For the text-containing cell, return its midpoint in (X, Y) coordinate format. 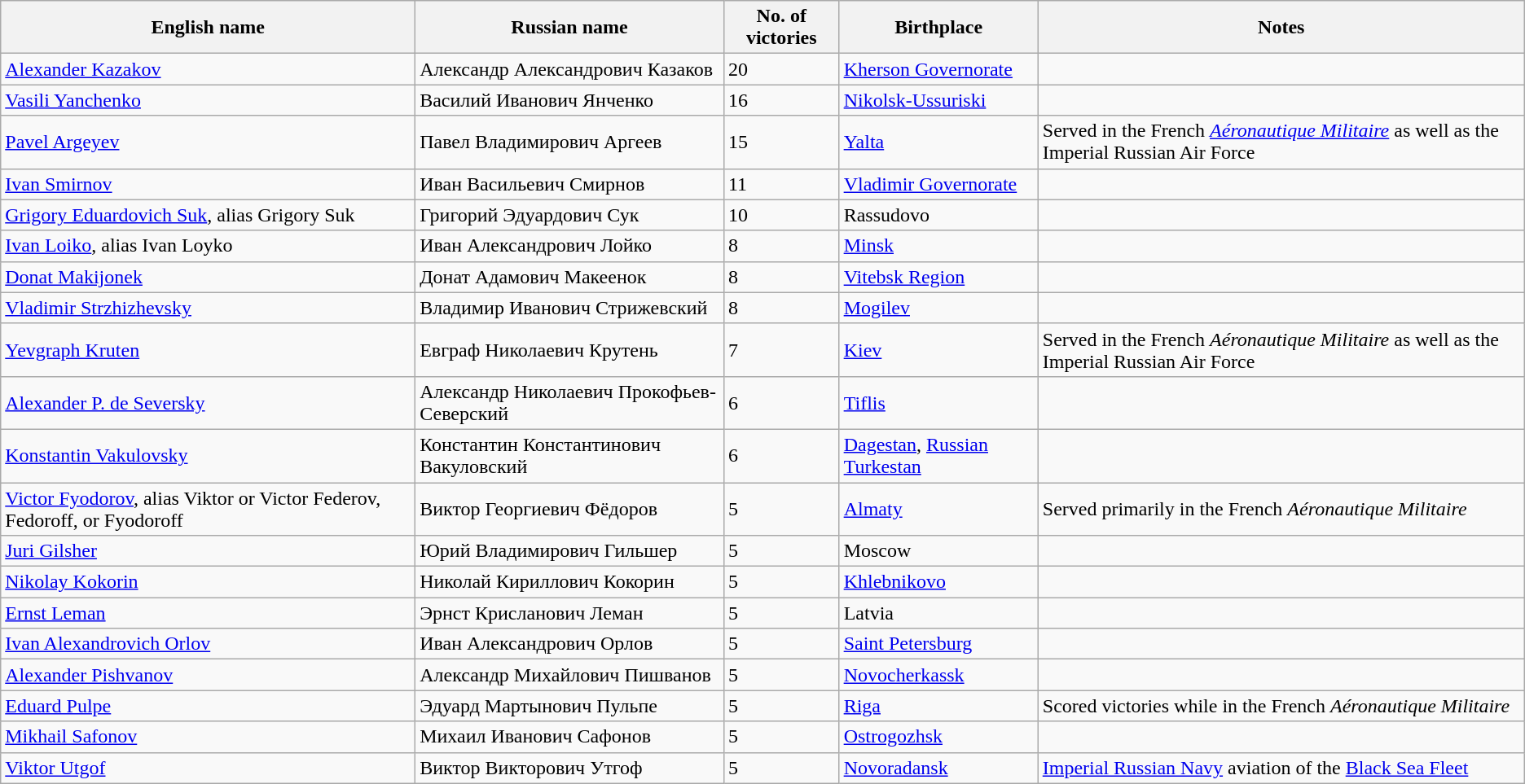
Russian name (570, 28)
Minsk (938, 246)
Alexander Pishvanov (209, 675)
Imperial Russian Navy aviation of the Black Sea Fleet (1281, 768)
7 (781, 350)
Евграф Николаевич Крутень (570, 350)
10 (781, 215)
Ivan Alexandrovich Orlov (209, 644)
Vitebsk Region (938, 277)
Yalta (938, 142)
Константин Константинович Вакуловский (570, 456)
Михаил Иванович Сафонов (570, 737)
Almaty (938, 508)
Юрий Владимирович Гильшер (570, 551)
Notes (1281, 28)
Владимир Иванович Стрижевский (570, 308)
Александр Александрович Казаков (570, 69)
Ostrogozhsk (938, 737)
Vasili Yanchenko (209, 100)
Александр Николаевич Прокофьев-Северский (570, 402)
Latvia (938, 613)
Tiflis (938, 402)
Khlebnikovo (938, 582)
Yevgraph Kruten (209, 350)
Mogilev (938, 308)
Александр Михайлович Пишванов (570, 675)
Alexander P. de Seversky (209, 402)
Виктор Викторович Утгоф (570, 768)
Alexander Kazakov (209, 69)
Rassudovo (938, 215)
Donat Makijonek (209, 277)
Birthplace (938, 28)
Novoradansk (938, 768)
Juri Gilsher (209, 551)
Eduard Pulpe (209, 706)
Scored victories while in the French Aéronautique Militaire (1281, 706)
Виктор Георгиевич Фёдоров (570, 508)
Эдуард Мартынович Пульпе (570, 706)
Served primarily in the French Aéronautique Militaire (1281, 508)
English name (209, 28)
Grigory Eduardovich Suk, alias Grigory Suk (209, 215)
Moscow (938, 551)
Эрнст Крисланович Леман (570, 613)
Ivan Smirnov (209, 184)
Riga (938, 706)
Николай Кириллович Кокорин (570, 582)
Mikhail Safonov (209, 737)
Иван Александрович Орлов (570, 644)
Григорий Эдуардович Сук (570, 215)
20 (781, 69)
No. of victories (781, 28)
Kherson Governorate (938, 69)
Viktor Utgof (209, 768)
Dagestan, Russian Turkestan (938, 456)
15 (781, 142)
Kiev (938, 350)
Ernst Leman (209, 613)
Victor Fyodorov, alias Viktor or Victor Federov, Fedoroff, or Fyodoroff (209, 508)
16 (781, 100)
Nikolsk-Ussuriski (938, 100)
Иван Александрович Лойко (570, 246)
11 (781, 184)
Иван Васильевич Смирнов (570, 184)
Novocherkassk (938, 675)
Донат Адамович Макеенок (570, 277)
Vladimir Strzhizhevsky (209, 308)
Ivan Loiko, alias Ivan Loyko (209, 246)
Pavel Argeyev (209, 142)
Nikolay Kokorin (209, 582)
Василий Иванович Янченко (570, 100)
Saint Petersburg (938, 644)
Vladimir Governorate (938, 184)
Павел Владимирович Аргеев (570, 142)
Konstantin Vakulovsky (209, 456)
